Determine the (X, Y) coordinate at the center of the cell enclosing the given text.  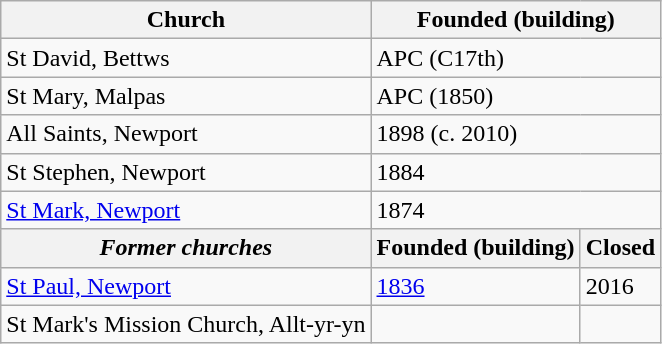
Church (186, 20)
All Saints, Newport (186, 134)
1874 (516, 210)
1836 (476, 286)
St Mark's Mission Church, Allt-yr-yn (186, 324)
2016 (620, 286)
St David, Bettws (186, 58)
APC (C17th) (516, 58)
Former churches (186, 248)
St Mark, Newport (186, 210)
1898 (c. 2010) (516, 134)
1884 (516, 172)
APC (1850) (516, 96)
St Stephen, Newport (186, 172)
Closed (620, 248)
St Paul, Newport (186, 286)
St Mary, Malpas (186, 96)
